Locate the cell with the specified text and output its [X, Y] center coordinate. 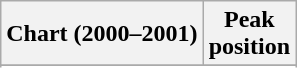
Peakposition [249, 34]
Chart (2000–2001) [102, 34]
